Determine the (x, y) coordinate at the center of the cell enclosing the given text.  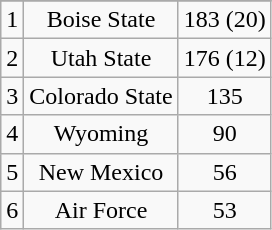
90 (224, 134)
Boise State (101, 20)
Utah State (101, 58)
2 (12, 58)
New Mexico (101, 172)
Colorado State (101, 96)
135 (224, 96)
5 (12, 172)
176 (12) (224, 58)
53 (224, 210)
Air Force (101, 210)
183 (20) (224, 20)
1 (12, 20)
6 (12, 210)
4 (12, 134)
3 (12, 96)
Wyoming (101, 134)
56 (224, 172)
